From the cell containing the given text, extract its center point as [x, y] coordinate. 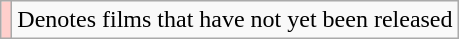
Denotes films that have not yet been released [235, 20]
